From the cell containing the given text, extract its center point as [x, y] coordinate. 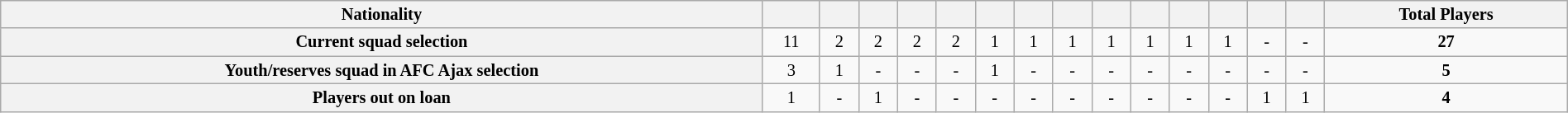
Nationality [382, 14]
5 [1446, 70]
Current squad selection [382, 42]
4 [1446, 97]
27 [1446, 42]
Youth/reserves squad in AFC Ajax selection [382, 70]
Total Players [1446, 14]
11 [791, 42]
3 [791, 70]
Players out on loan [382, 97]
